Identify which cell holds the provided text, then report its [x, y] central coordinate. 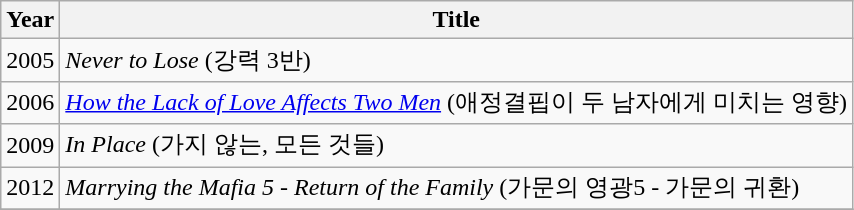
Year [30, 20]
2006 [30, 102]
2012 [30, 188]
2005 [30, 60]
Marrying the Mafia 5 - Return of the Family (가문의 영광5 - 가문의 귀환) [456, 188]
In Place (가지 않는, 모든 것들) [456, 146]
Never to Lose (강력 3반) [456, 60]
Title [456, 20]
2009 [30, 146]
How the Lack of Love Affects Two Men (애정결핍이 두 남자에게 미치는 영향) [456, 102]
